From the cell containing the given text, extract its center point as [x, y] coordinate. 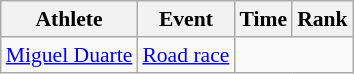
Athlete [70, 19]
Road race [186, 55]
Time [263, 19]
Miguel Duarte [70, 55]
Rank [322, 19]
Event [186, 19]
